Provide the [x, y] coordinate of the cell's center where the given text is located.  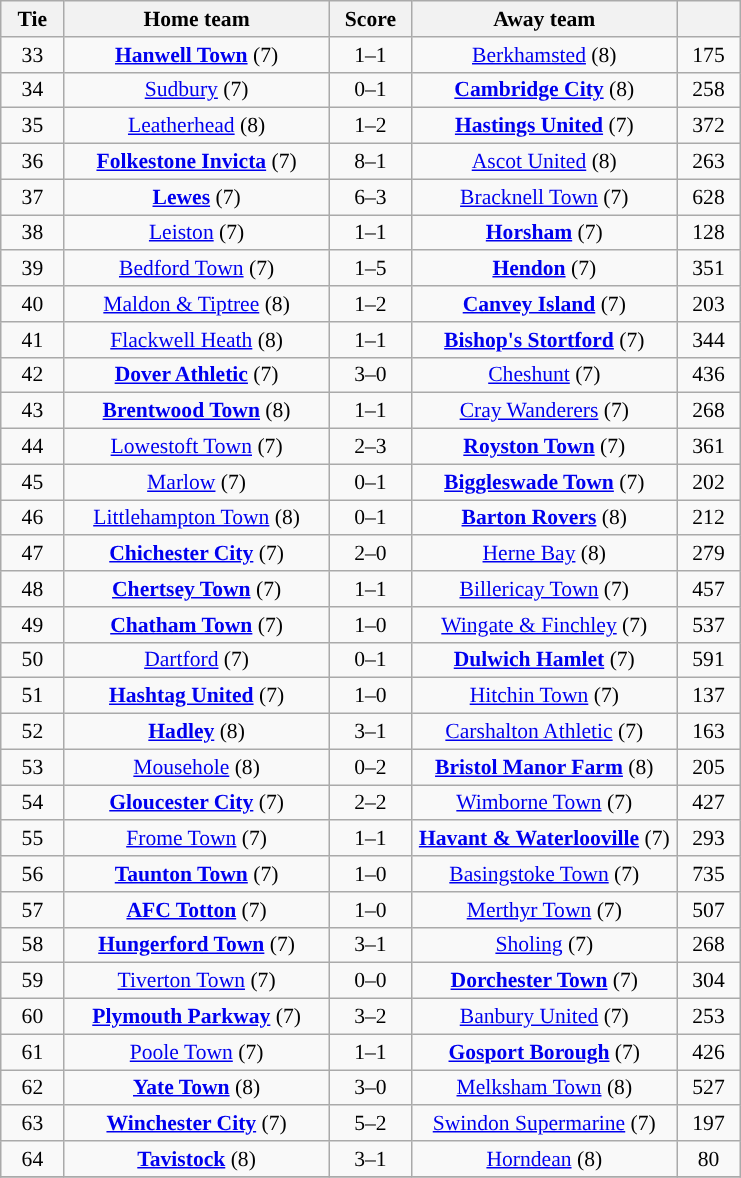
63 [32, 1124]
Royston Town (7) [544, 447]
Hastings United (7) [544, 126]
3–2 [370, 1017]
279 [708, 554]
60 [32, 1017]
Basingstoke Town (7) [544, 874]
59 [32, 981]
Away team [544, 19]
203 [708, 304]
537 [708, 625]
39 [32, 269]
Leiston (7) [196, 233]
Canvey Island (7) [544, 304]
43 [32, 411]
Score [370, 19]
Cray Wanderers (7) [544, 411]
Herne Bay (8) [544, 554]
Barton Rovers (8) [544, 518]
Lowestoft Town (7) [196, 447]
Tie [32, 19]
591 [708, 660]
202 [708, 482]
55 [32, 839]
Yate Town (8) [196, 1088]
Frome Town (7) [196, 839]
Horndean (8) [544, 1159]
Carshalton Athletic (7) [544, 732]
2–3 [370, 447]
372 [708, 126]
Cheshunt (7) [544, 375]
62 [32, 1088]
163 [708, 732]
40 [32, 304]
Chatham Town (7) [196, 625]
35 [32, 126]
0–0 [370, 981]
48 [32, 589]
253 [708, 1017]
Wingate & Finchley (7) [544, 625]
46 [32, 518]
52 [32, 732]
Maldon & Tiptree (8) [196, 304]
0–2 [370, 767]
37 [32, 197]
64 [32, 1159]
Sholing (7) [544, 945]
Home team [196, 19]
58 [32, 945]
304 [708, 981]
Mousehole (8) [196, 767]
Brentwood Town (8) [196, 411]
54 [32, 803]
Biggleswade Town (7) [544, 482]
Hashtag United (7) [196, 696]
Lewes (7) [196, 197]
38 [32, 233]
Dorchester Town (7) [544, 981]
56 [32, 874]
Havant & Waterlooville (7) [544, 839]
2–0 [370, 554]
212 [708, 518]
Tavistock (8) [196, 1159]
5–2 [370, 1124]
36 [32, 162]
457 [708, 589]
628 [708, 197]
Merthyr Town (7) [544, 910]
Hadley (8) [196, 732]
61 [32, 1052]
293 [708, 839]
Bracknell Town (7) [544, 197]
Hungerford Town (7) [196, 945]
Horsham (7) [544, 233]
41 [32, 340]
258 [708, 90]
Hendon (7) [544, 269]
205 [708, 767]
6–3 [370, 197]
33 [32, 55]
Dartford (7) [196, 660]
Melksham Town (8) [544, 1088]
8–1 [370, 162]
436 [708, 375]
Taunton Town (7) [196, 874]
2–2 [370, 803]
263 [708, 162]
Tiverton Town (7) [196, 981]
128 [708, 233]
53 [32, 767]
Poole Town (7) [196, 1052]
Hitchin Town (7) [544, 696]
80 [708, 1159]
Ascot United (8) [544, 162]
Folkestone Invicta (7) [196, 162]
175 [708, 55]
527 [708, 1088]
47 [32, 554]
Dover Athletic (7) [196, 375]
Bedford Town (7) [196, 269]
Dulwich Hamlet (7) [544, 660]
Winchester City (7) [196, 1124]
344 [708, 340]
Sudbury (7) [196, 90]
Berkhamsted (8) [544, 55]
51 [32, 696]
361 [708, 447]
45 [32, 482]
Chichester City (7) [196, 554]
Hanwell Town (7) [196, 55]
57 [32, 910]
735 [708, 874]
49 [32, 625]
351 [708, 269]
427 [708, 803]
Littlehampton Town (8) [196, 518]
44 [32, 447]
50 [32, 660]
Cambridge City (8) [544, 90]
Billericay Town (7) [544, 589]
Leatherhead (8) [196, 126]
Banbury United (7) [544, 1017]
42 [32, 375]
34 [32, 90]
Wimborne Town (7) [544, 803]
Marlow (7) [196, 482]
Flackwell Heath (8) [196, 340]
197 [708, 1124]
Gloucester City (7) [196, 803]
137 [708, 696]
507 [708, 910]
Swindon Supermarine (7) [544, 1124]
Plymouth Parkway (7) [196, 1017]
Gosport Borough (7) [544, 1052]
Bristol Manor Farm (8) [544, 767]
Bishop's Stortford (7) [544, 340]
1–5 [370, 269]
Chertsey Town (7) [196, 589]
426 [708, 1052]
AFC Totton (7) [196, 910]
